Extract the (X, Y) coordinate from the center of the cell holding the provided text.  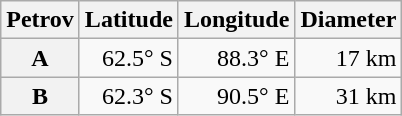
Longitude (236, 20)
17 km (348, 58)
A (40, 58)
B (40, 96)
88.3° E (236, 58)
62.5° S (128, 58)
Petrov (40, 20)
Diameter (348, 20)
31 km (348, 96)
62.3° S (128, 96)
Latitude (128, 20)
90.5° E (236, 96)
